Scan for the cell matching the given text and deliver its [x, y] coordinate at center. 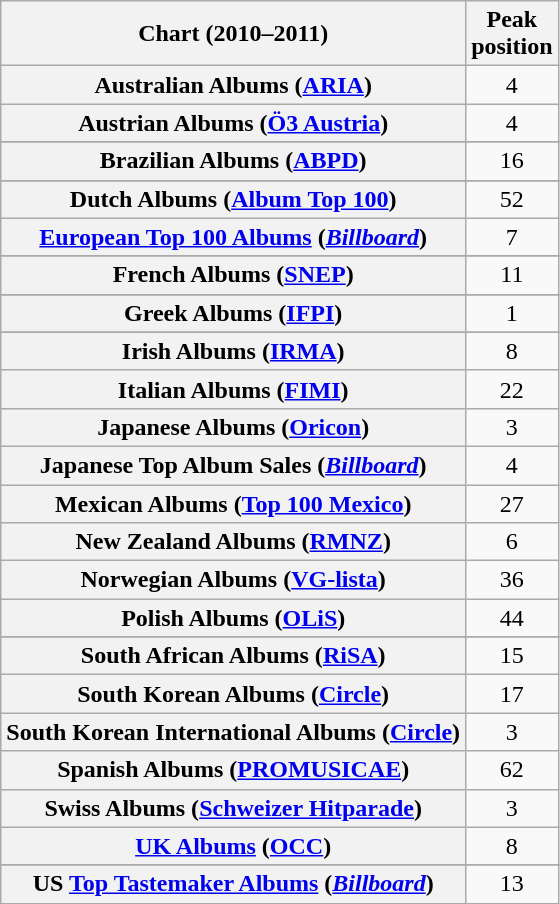
French Albums (SNEP) [234, 275]
Norwegian Albums (VG-lista) [234, 580]
Peakposition [512, 34]
US Top Tastemaker Albums (Billboard) [234, 884]
Australian Albums (ARIA) [234, 85]
Chart (2010–2011) [234, 34]
62 [512, 770]
7 [512, 237]
22 [512, 389]
27 [512, 503]
Japanese Top Album Sales (Billboard) [234, 465]
11 [512, 275]
Greek Albums (IFPI) [234, 313]
South Korean International Albums (Circle) [234, 732]
Brazilian Albums (ABPD) [234, 161]
44 [512, 618]
South African Albums (RiSA) [234, 656]
Japanese Albums (Oricon) [234, 427]
17 [512, 694]
Mexican Albums (Top 100 Mexico) [234, 503]
16 [512, 161]
52 [512, 199]
UK Albums (OCC) [234, 846]
36 [512, 580]
13 [512, 884]
Polish Albums (OLiS) [234, 618]
Spanish Albums (PROMUSICAE) [234, 770]
15 [512, 656]
New Zealand Albums (RMNZ) [234, 542]
Italian Albums (FIMI) [234, 389]
South Korean Albums (Circle) [234, 694]
6 [512, 542]
1 [512, 313]
Austrian Albums (Ö3 Austria) [234, 123]
European Top 100 Albums (Billboard) [234, 237]
Swiss Albums (Schweizer Hitparade) [234, 808]
Dutch Albums (Album Top 100) [234, 199]
Irish Albums (IRMA) [234, 351]
